Detect which cell encompasses the target text, then output its [X, Y] center coordinate. 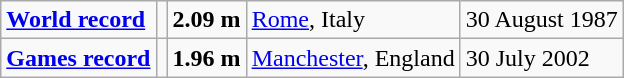
Games record [78, 58]
2.09 m [206, 20]
1.96 m [206, 58]
30 August 1987 [542, 20]
Manchester, England [353, 58]
30 July 2002 [542, 58]
World record [78, 20]
Rome, Italy [353, 20]
